Find where the given text appears and provide that cell's center as [x, y] coordinate. 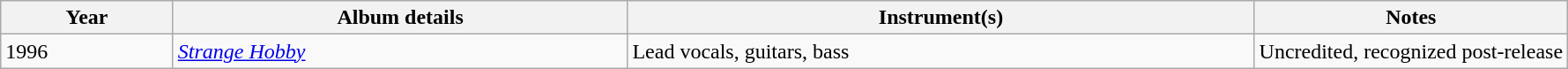
Instrument(s) [941, 18]
Album details [400, 18]
Lead vocals, guitars, bass [941, 51]
Strange Hobby [400, 51]
Year [87, 18]
Notes [1411, 18]
Uncredited, recognized post-release [1411, 51]
1996 [87, 51]
